Find where the given text appears and provide that cell's center as [X, Y] coordinate. 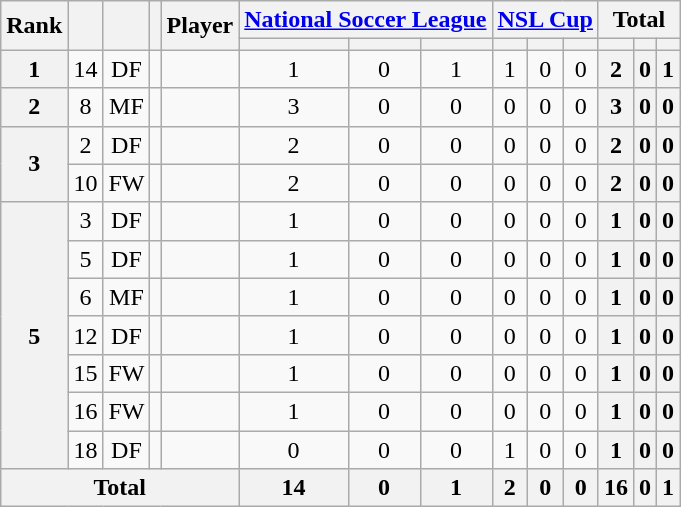
8 [86, 107]
15 [86, 373]
6 [86, 297]
10 [86, 183]
Rank [34, 26]
NSL Cup [545, 20]
Player [200, 26]
National Soccer League [366, 20]
12 [86, 335]
18 [86, 449]
